Return [x, y] of the center of cell containing provided text 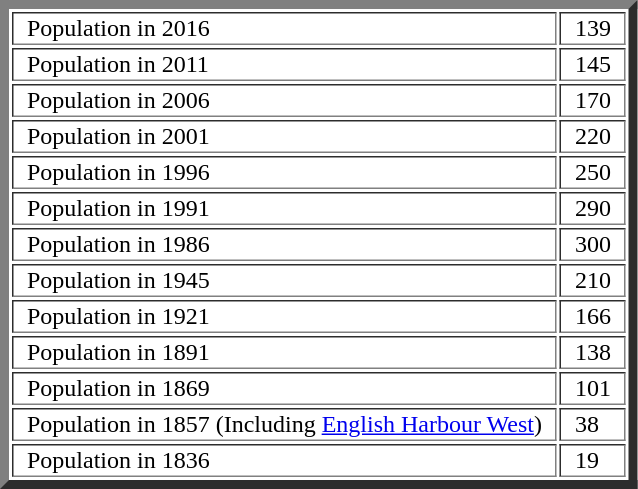
19 [593, 460]
139 [593, 28]
38 [593, 424]
138 [593, 352]
Population in 2016 [284, 28]
Population in 1857 (Including English Harbour West) [284, 424]
Population in 2011 [284, 64]
Population in 1991 [284, 208]
Population in 1891 [284, 352]
220 [593, 136]
Population in 1986 [284, 244]
300 [593, 244]
Population in 1869 [284, 388]
Population in 1945 [284, 280]
Population in 2006 [284, 100]
170 [593, 100]
Population in 1921 [284, 316]
Population in 2001 [284, 136]
101 [593, 388]
Population in 1836 [284, 460]
Population in 1996 [284, 172]
250 [593, 172]
210 [593, 280]
166 [593, 316]
290 [593, 208]
145 [593, 64]
